Find where the given text appears and provide that cell's center as (x, y) coordinate. 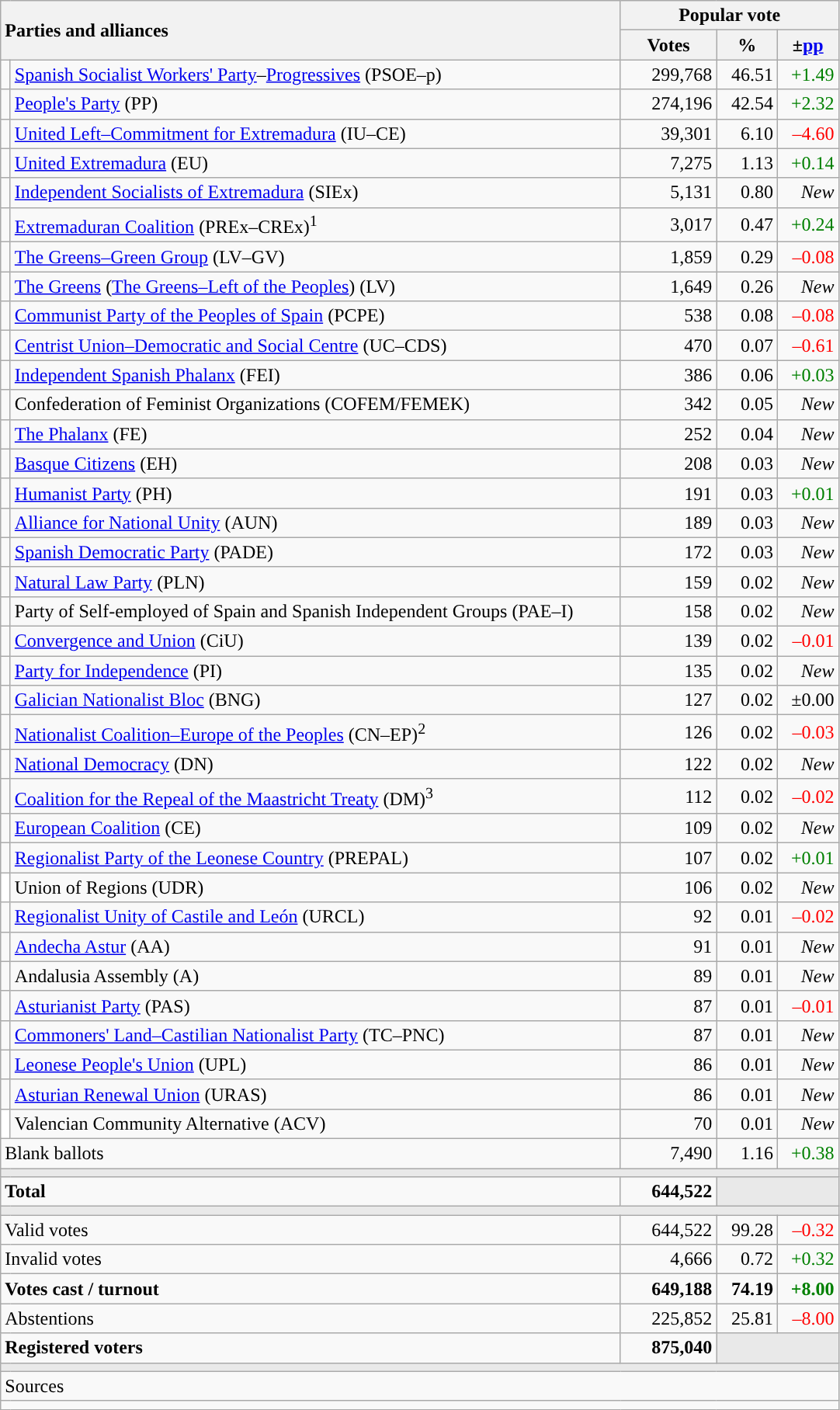
109 (668, 828)
Party of Self-employed of Spain and Spanish Independent Groups (PAE–I) (315, 611)
Abstentions (311, 1318)
158 (668, 611)
United Left–Commitment for Extremadura (IU–CE) (315, 134)
70 (668, 1124)
342 (668, 405)
225,852 (668, 1318)
+8.00 (807, 1289)
Sources (419, 1386)
Party for Independence (PI) (315, 671)
Asturianist Party (PAS) (315, 1005)
+1.49 (807, 75)
39,301 (668, 134)
107 (668, 858)
1,859 (668, 257)
Votes cast / turnout (311, 1289)
–0.03 (807, 733)
7,490 (668, 1154)
0.47 (747, 225)
Independent Spanish Phalanx (FEI) (315, 375)
+0.14 (807, 163)
1.16 (747, 1154)
Extremaduran Coalition (PREx–CREx)1 (315, 225)
% (747, 45)
875,040 (668, 1348)
±0.00 (807, 700)
42.54 (747, 104)
538 (668, 316)
7,275 (668, 163)
0.08 (747, 316)
The Greens (The Greens–Left of the Peoples) (LV) (315, 287)
0.72 (747, 1259)
0.07 (747, 346)
6.10 (747, 134)
189 (668, 523)
74.19 (747, 1289)
0.29 (747, 257)
470 (668, 346)
Natural Law Party (PLN) (315, 582)
127 (668, 700)
135 (668, 671)
4,666 (668, 1259)
Blank ballots (311, 1154)
Total (311, 1192)
46.51 (747, 75)
–4.60 (807, 134)
25.81 (747, 1318)
0.80 (747, 193)
Andecha Astur (AA) (315, 946)
3,017 (668, 225)
Invalid votes (311, 1259)
0.26 (747, 287)
Basque Citizens (EH) (315, 464)
274,196 (668, 104)
+0.38 (807, 1154)
+2.32 (807, 104)
208 (668, 464)
1.13 (747, 163)
99.28 (747, 1230)
89 (668, 976)
Valencian Community Alternative (ACV) (315, 1124)
Andalusia Assembly (A) (315, 976)
172 (668, 552)
Union of Regions (UDR) (315, 887)
The Phalanx (FE) (315, 434)
386 (668, 375)
Coalition for the Repeal of the Maastricht Treaty (DM)3 (315, 797)
92 (668, 917)
0.06 (747, 375)
299,768 (668, 75)
–0.32 (807, 1230)
122 (668, 764)
191 (668, 493)
+0.03 (807, 375)
252 (668, 434)
+0.32 (807, 1259)
Confederation of Feminist Organizations (COFEM/FEMEK) (315, 405)
±pp (807, 45)
112 (668, 797)
Popular vote (730, 16)
The Greens–Green Group (LV–GV) (315, 257)
0.04 (747, 434)
Communist Party of the Peoples of Spain (PCPE) (315, 316)
+0.24 (807, 225)
Spanish Socialist Workers' Party–Progressives (PSOE–p) (315, 75)
Regionalist Party of the Leonese Country (PREPAL) (315, 858)
Nationalist Coalition–Europe of the Peoples (CN–EP)2 (315, 733)
Parties and alliances (311, 30)
1,649 (668, 287)
Leonese People's Union (UPL) (315, 1064)
National Democracy (DN) (315, 764)
United Extremadura (EU) (315, 163)
Spanish Democratic Party (PADE) (315, 552)
126 (668, 733)
Centrist Union–Democratic and Social Centre (UC–CDS) (315, 346)
European Coalition (CE) (315, 828)
Registered voters (311, 1348)
Votes (668, 45)
106 (668, 887)
91 (668, 946)
Regionalist Unity of Castile and León (URCL) (315, 917)
Humanist Party (PH) (315, 493)
Asturian Renewal Union (URAS) (315, 1094)
–0.61 (807, 346)
5,131 (668, 193)
Independent Socialists of Extremadura (SIEx) (315, 193)
649,188 (668, 1289)
Galician Nationalist Bloc (BNG) (315, 700)
Alliance for National Unity (AUN) (315, 523)
Valid votes (311, 1230)
Commoners' Land–Castilian Nationalist Party (TC–PNC) (315, 1035)
Convergence and Union (CiU) (315, 641)
People's Party (PP) (315, 104)
–8.00 (807, 1318)
0.05 (747, 405)
139 (668, 641)
159 (668, 582)
